Identify which cell holds the provided text, then report its (x, y) central coordinate. 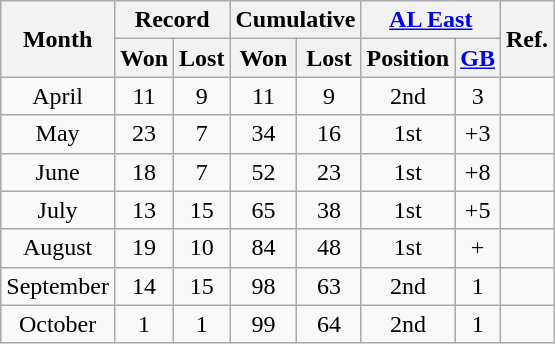
38 (329, 210)
+3 (478, 134)
Ref. (528, 39)
Record (172, 20)
98 (264, 286)
August (58, 248)
10 (202, 248)
99 (264, 324)
May (58, 134)
84 (264, 248)
Month (58, 39)
Cumulative (296, 20)
October (58, 324)
Position (408, 58)
June (58, 172)
16 (329, 134)
3 (478, 96)
13 (144, 210)
19 (144, 248)
AL East (431, 20)
34 (264, 134)
September (58, 286)
+ (478, 248)
65 (264, 210)
48 (329, 248)
GB (478, 58)
July (58, 210)
14 (144, 286)
52 (264, 172)
64 (329, 324)
+8 (478, 172)
+5 (478, 210)
18 (144, 172)
April (58, 96)
63 (329, 286)
